Return [x, y] of the center of cell containing provided text 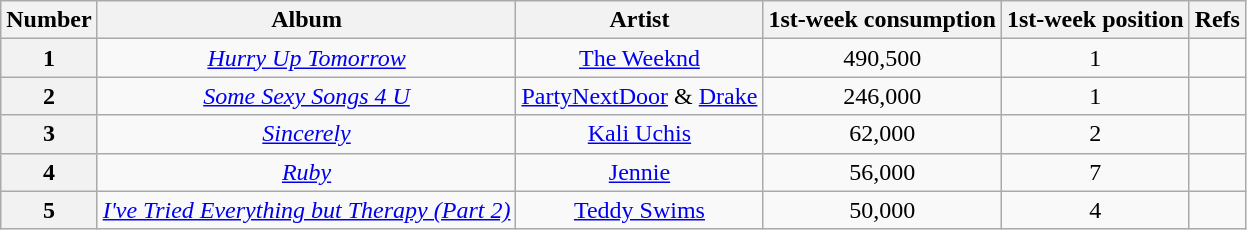
Kali Uchis [640, 134]
56,000 [882, 172]
Ruby [306, 172]
1st-week position [1095, 20]
7 [1095, 172]
I've Tried Everything but Therapy (Part 2) [306, 210]
50,000 [882, 210]
3 [49, 134]
The Weeknd [640, 58]
5 [49, 210]
Sincerely [306, 134]
Jennie [640, 172]
Refs [1217, 20]
Hurry Up Tomorrow [306, 58]
490,500 [882, 58]
Some Sexy Songs 4 U [306, 96]
Album [306, 20]
PartyNextDoor & Drake [640, 96]
62,000 [882, 134]
Artist [640, 20]
Teddy Swims [640, 210]
246,000 [882, 96]
1st-week consumption [882, 20]
Number [49, 20]
